Identify which cell holds the provided text, then report its [x, y] central coordinate. 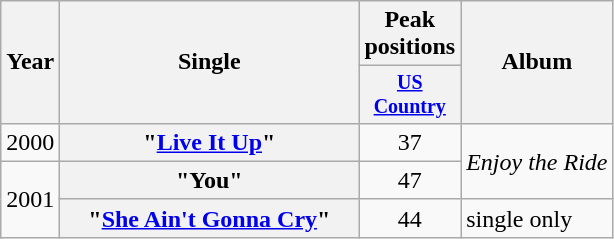
2001 [30, 199]
Album [537, 62]
44 [410, 218]
37 [410, 142]
"Live It Up" [210, 142]
US Country [410, 94]
single only [537, 218]
Year [30, 62]
Enjoy the Ride [537, 161]
47 [410, 180]
"You" [210, 180]
"She Ain't Gonna Cry" [210, 218]
Single [210, 62]
2000 [30, 142]
Peak positions [410, 34]
